Extract the (X, Y) coordinate from the center of the cell holding the provided text.  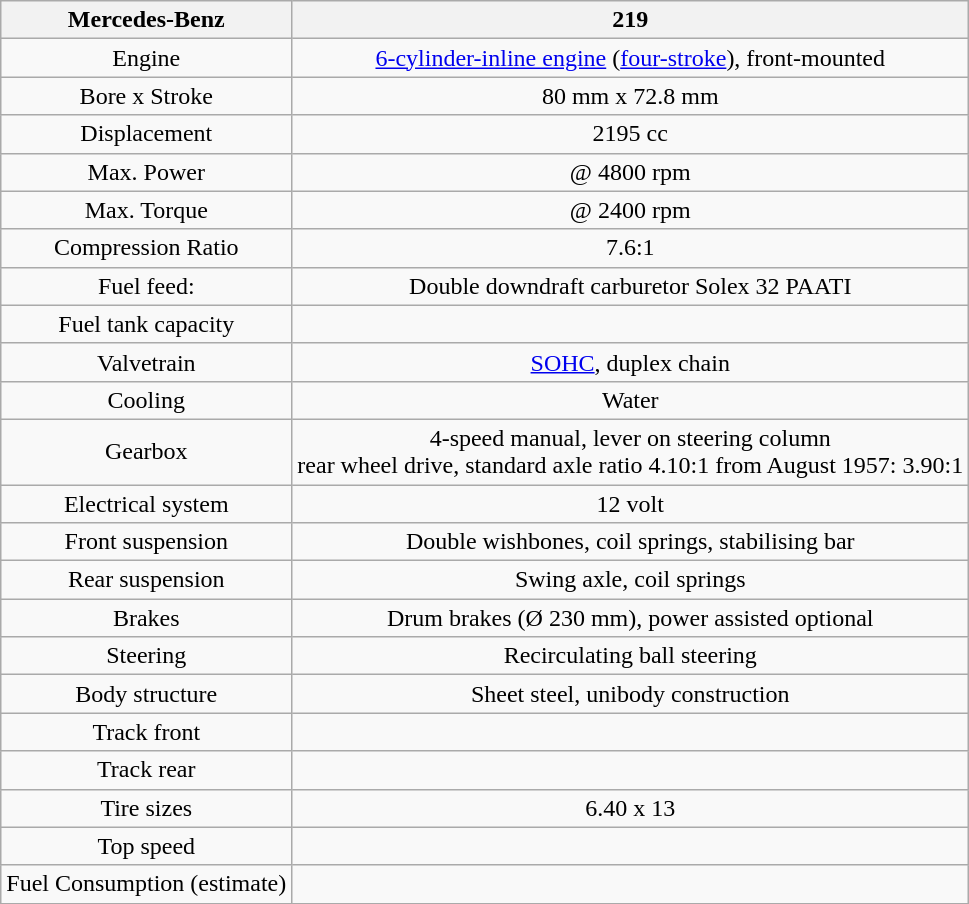
Max. Torque (146, 210)
Track front (146, 732)
Fuel Consumption (estimate) (146, 884)
Water (630, 400)
Displacement (146, 134)
Bore x Stroke (146, 96)
Valvetrain (146, 362)
Engine (146, 58)
Double downdraft carburetor Solex 32 PAATI (630, 286)
Sheet steel, unibody construction (630, 694)
SOHC, duplex chain (630, 362)
12 volt (630, 503)
Track rear (146, 770)
Cooling (146, 400)
Compression Ratio (146, 248)
6.40 x 13 (630, 808)
219 (630, 20)
Body structure (146, 694)
Tire sizes (146, 808)
6-cylinder-inline engine (four-stroke), front-mounted (630, 58)
@ 2400 rpm (630, 210)
Top speed (146, 846)
@ 4800 rpm (630, 172)
Swing axle, coil springs (630, 580)
Double wishbones, coil springs, stabilising bar (630, 542)
7.6:1 (630, 248)
Fuel feed: (146, 286)
Drum brakes (Ø 230 mm), power assisted optional (630, 618)
Max. Power (146, 172)
4-speed manual, lever on steering columnrear wheel drive, standard axle ratio 4.10:1 from August 1957: 3.90:1 (630, 452)
Front suspension (146, 542)
Fuel tank capacity (146, 324)
Steering (146, 656)
Rear suspension (146, 580)
Brakes (146, 618)
Recirculating ball steering (630, 656)
2195 cc (630, 134)
80 mm x 72.8 mm (630, 96)
Gearbox (146, 452)
Electrical system (146, 503)
Mercedes-Benz (146, 20)
